Output the (x, y) coordinate of the center of the cell containing the given text.  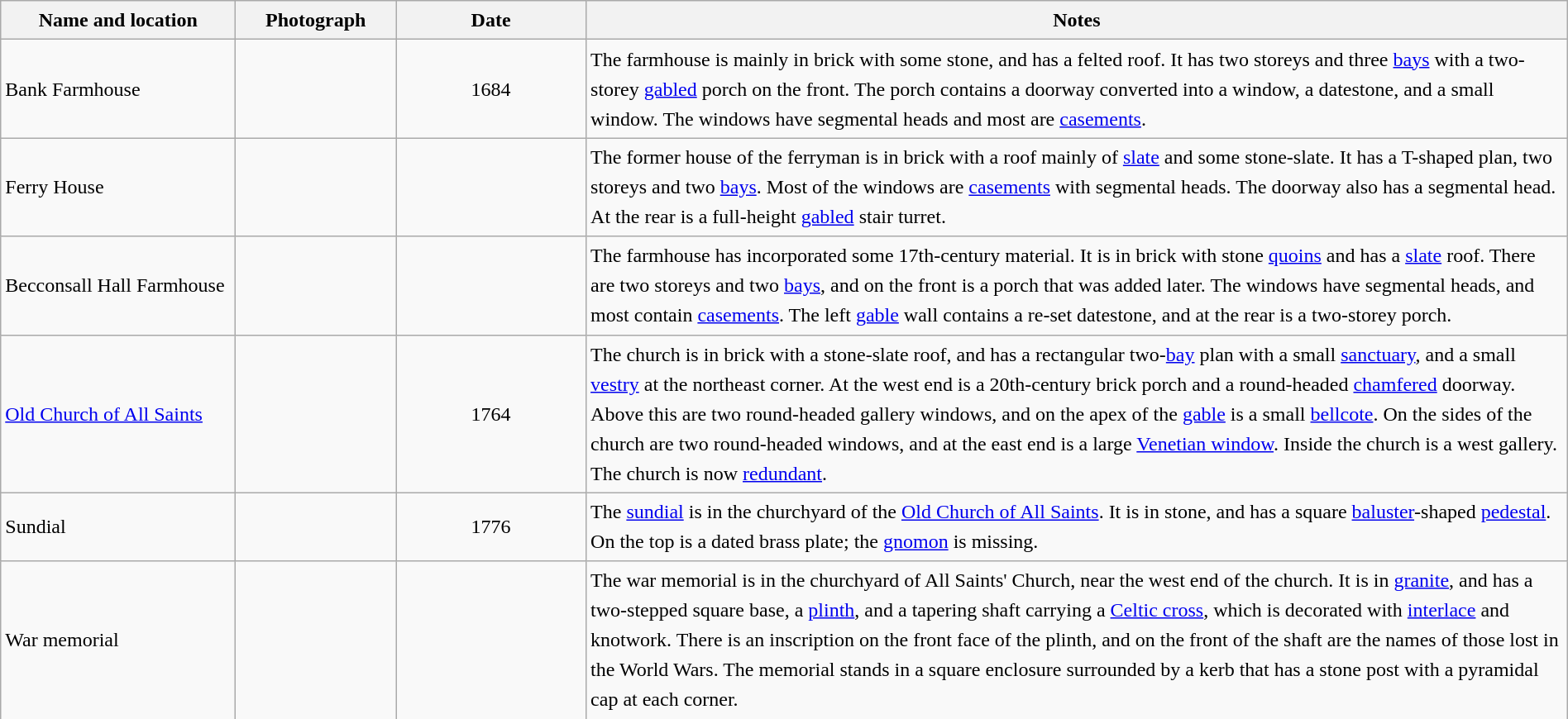
Date (491, 20)
1776 (491, 527)
Notes (1077, 20)
War memorial (118, 640)
1764 (491, 413)
Old Church of All Saints (118, 413)
1684 (491, 89)
Name and location (118, 20)
Sundial (118, 527)
Ferry House (118, 187)
Becconsall Hall Farmhouse (118, 286)
Bank Farmhouse (118, 89)
Photograph (316, 20)
